From the cell containing the given text, extract its center point as (x, y) coordinate. 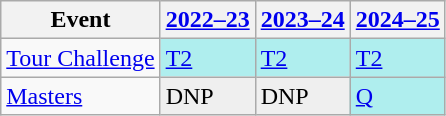
Q (398, 96)
2023–24 (302, 20)
2022–23 (208, 20)
Tour Challenge (80, 58)
Event (80, 20)
2024–25 (398, 20)
Masters (80, 96)
